Identify which cell holds the provided text, then report its [X, Y] central coordinate. 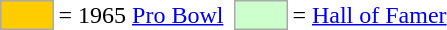
= 1965 Pro Bowl [141, 15]
